Search for the cell housing the specified text and yield its [x, y] center coordinate. 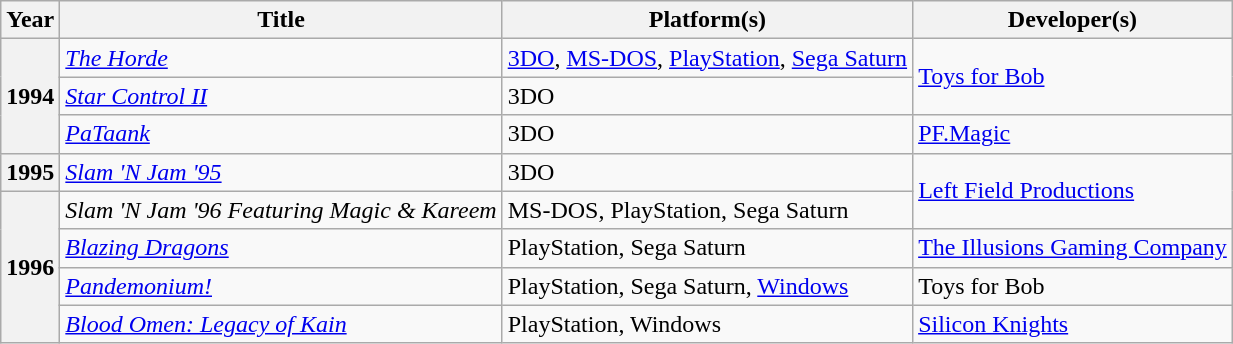
MS-DOS, PlayStation, Sega Saturn [707, 210]
Pandemonium! [281, 286]
PlayStation, Windows [707, 324]
The Illusions Gaming Company [1073, 248]
Slam 'N Jam '95 [281, 172]
Silicon Knights [1073, 324]
Slam 'N Jam '96 Featuring Magic & Kareem [281, 210]
1995 [30, 172]
Star Control II [281, 96]
Year [30, 20]
Developer(s) [1073, 20]
PlayStation, Sega Saturn [707, 248]
Platform(s) [707, 20]
PlayStation, Sega Saturn, Windows [707, 286]
PF.Magic [1073, 134]
The Horde [281, 58]
Left Field Productions [1073, 191]
1994 [30, 96]
Blazing Dragons [281, 248]
Title [281, 20]
3DO, MS-DOS, PlayStation, Sega Saturn [707, 58]
PaTaank [281, 134]
Blood Omen: Legacy of Kain [281, 324]
1996 [30, 267]
